Extract the [x, y] coordinate from the center of the cell holding the provided text.  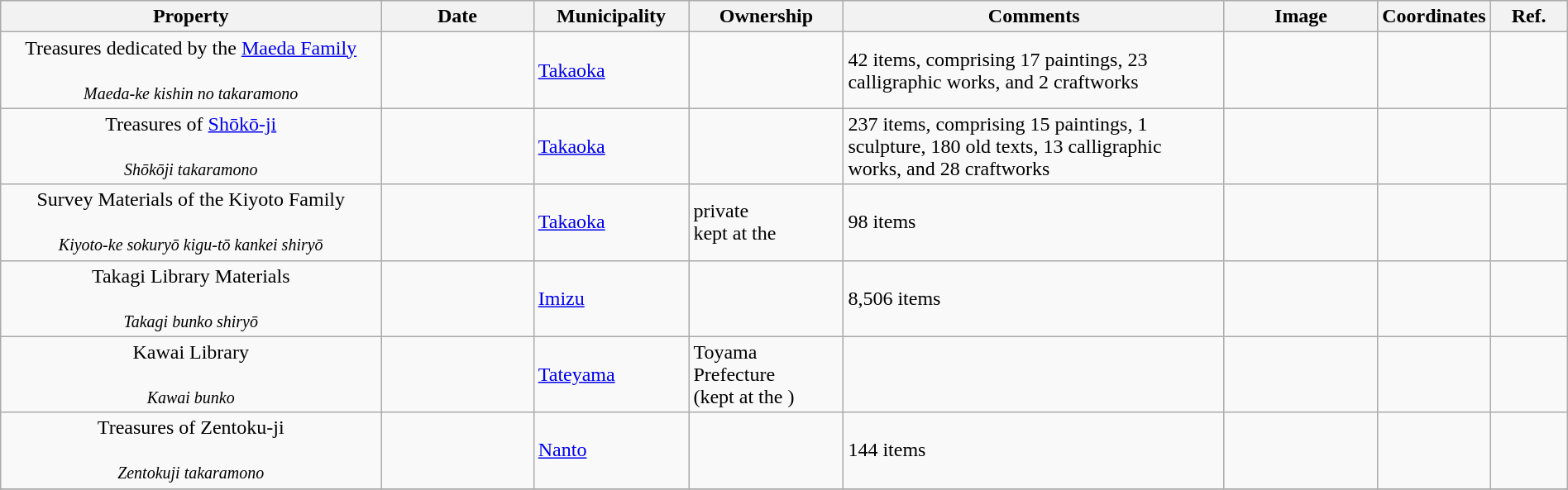
Imizu [611, 298]
Nanto [611, 450]
Date [458, 17]
Municipality [611, 17]
Toyama Prefecture(kept at the ) [766, 374]
Kawai LibraryKawai bunko [191, 374]
Tateyama [611, 374]
8,506 items [1034, 298]
237 items, comprising 15 paintings, 1 sculpture, 180 old texts, 13 calligraphic works, and 28 craftworks [1034, 146]
Comments [1034, 17]
privatekept at the [766, 222]
Coordinates [1434, 17]
Property [191, 17]
Survey Materials of the Kiyoto FamilyKiyoto-ke sokuryō kigu-tō kankei shiryō [191, 222]
Treasures dedicated by the Maeda FamilyMaeda-ke kishin no takaramono [191, 70]
144 items [1034, 450]
Treasures of Zentoku-jiZentokuji takaramono [191, 450]
Takagi Library MaterialsTakagi bunko shiryō [191, 298]
42 items, comprising 17 paintings, 23 calligraphic works, and 2 craftworks [1034, 70]
Ownership [766, 17]
Treasures of Shōkō-jiShōkōji takaramono [191, 146]
Ref. [1528, 17]
98 items [1034, 222]
Image [1300, 17]
